For the text-containing cell, return its midpoint in [X, Y] coordinate format. 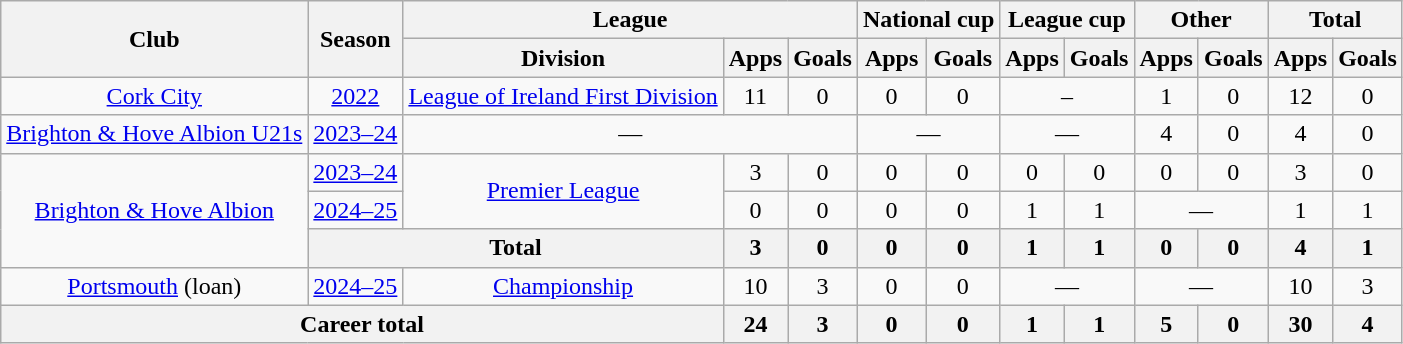
League [630, 20]
– [1067, 96]
National cup [928, 20]
2022 [356, 96]
League of Ireland First Division [563, 96]
Brighton & Hove Albion [154, 210]
11 [755, 96]
Club [154, 39]
Portsmouth (loan) [154, 286]
Championship [563, 286]
Division [563, 58]
5 [1166, 324]
Brighton & Hove Albion U21s [154, 134]
Other [1201, 20]
Season [356, 39]
Cork City [154, 96]
Premier League [563, 191]
Career total [362, 324]
24 [755, 324]
League cup [1067, 20]
30 [1300, 324]
12 [1300, 96]
